Search for the cell housing the specified text and yield its [X, Y] center coordinate. 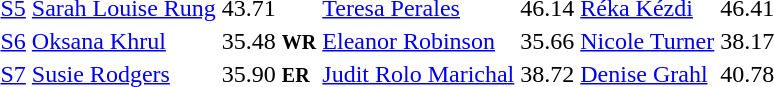
Oksana Khrul [124, 41]
35.48 WR [268, 41]
Nicole Turner [648, 41]
35.66 [548, 41]
Eleanor Robinson [418, 41]
